Locate the cell with the specified text and output its (X, Y) center coordinate. 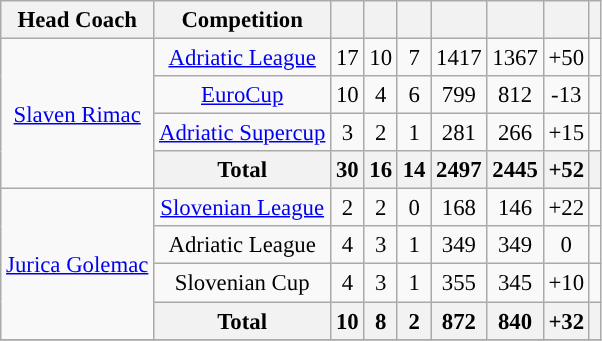
281 (459, 133)
Slovenian Cup (242, 283)
2445 (515, 170)
1417 (459, 58)
8 (380, 321)
Slaven Rimac (78, 114)
168 (459, 208)
Slovenian League (242, 208)
872 (459, 321)
30 (348, 170)
+52 (566, 170)
+32 (566, 321)
1367 (515, 58)
+10 (566, 283)
14 (414, 170)
Adriatic Supercup (242, 133)
840 (515, 321)
Head Coach (78, 20)
345 (515, 283)
17 (348, 58)
+22 (566, 208)
266 (515, 133)
7 (414, 58)
+50 (566, 58)
EuroCup (242, 95)
Competition (242, 20)
+15 (566, 133)
812 (515, 95)
16 (380, 170)
355 (459, 283)
2497 (459, 170)
6 (414, 95)
Jurica Golemac (78, 264)
-13 (566, 95)
146 (515, 208)
799 (459, 95)
